Provide the [X, Y] coordinate of the cell's center where the given text is located.  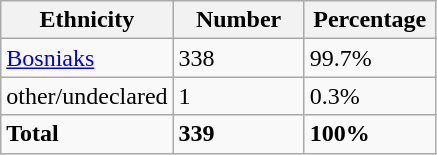
1 [238, 96]
338 [238, 58]
100% [370, 134]
Ethnicity [87, 20]
other/undeclared [87, 96]
Number [238, 20]
339 [238, 134]
Bosniaks [87, 58]
99.7% [370, 58]
0.3% [370, 96]
Percentage [370, 20]
Total [87, 134]
